Locate the cell with the specified text and output its (X, Y) center coordinate. 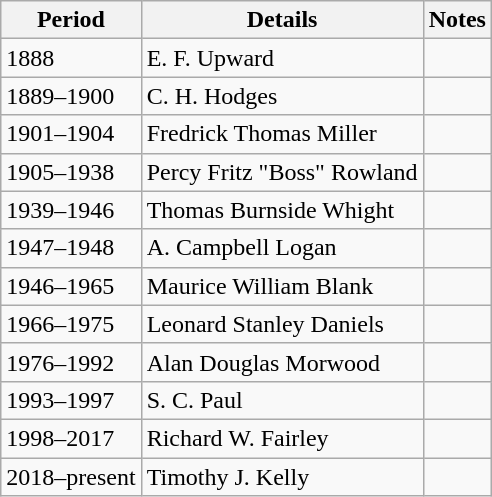
Percy Fritz "Boss" Rowland (282, 172)
1888 (71, 58)
1946–1965 (71, 286)
2018–present (71, 477)
1976–1992 (71, 362)
S. C. Paul (282, 400)
1905–1938 (71, 172)
A. Campbell Logan (282, 248)
Details (282, 20)
1939–1946 (71, 210)
Richard W. Fairley (282, 438)
Notes (457, 20)
Leonard Stanley Daniels (282, 324)
Thomas Burnside Whight (282, 210)
E. F. Upward (282, 58)
C. H. Hodges (282, 96)
Maurice William Blank (282, 286)
1966–1975 (71, 324)
Period (71, 20)
Fredrick Thomas Miller (282, 134)
1889–1900 (71, 96)
Alan Douglas Morwood (282, 362)
1998–2017 (71, 438)
1947–1948 (71, 248)
Timothy J. Kelly (282, 477)
1993–1997 (71, 400)
1901–1904 (71, 134)
